Determine the [x, y] coordinate at the center of the cell enclosing the given text.  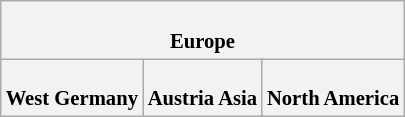
North America [333, 87]
West Germany [72, 87]
Austria Asia [202, 87]
Europe [202, 29]
